Capture the cell that displays the provided text and extract its (X, Y) central coordinate. 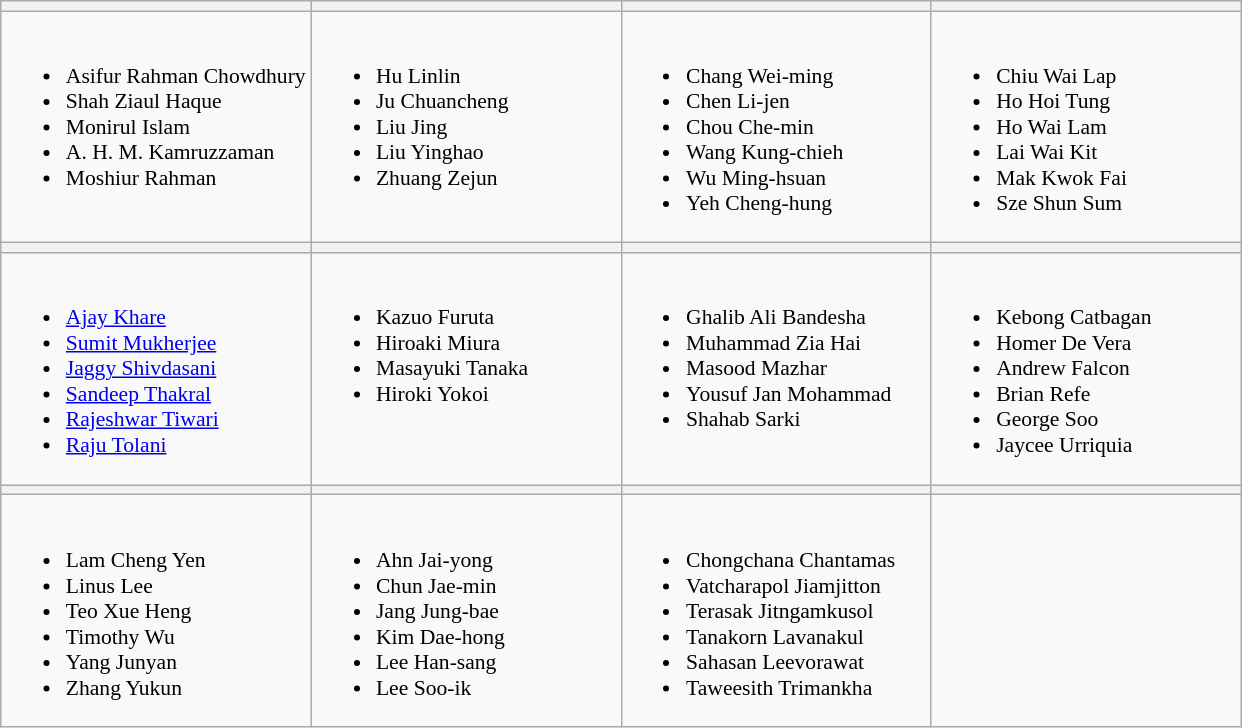
Kebong CatbaganHomer De VeraAndrew FalconBrian RefeGeorge SooJaycee Urriquia (1086, 369)
Ajay KhareSumit MukherjeeJaggy ShivdasaniSandeep ThakralRajeshwar TiwariRaju Tolani (156, 369)
Chang Wei-mingChen Li-jenChou Che-minWang Kung-chiehWu Ming-hsuanYeh Cheng-hung (776, 127)
Chiu Wai LapHo Hoi TungHo Wai LamLai Wai KitMak Kwok FaiSze Shun Sum (1086, 127)
Lam Cheng YenLinus LeeTeo Xue HengTimothy WuYang JunyanZhang Yukun (156, 611)
Hu LinlinJu ChuanchengLiu JingLiu YinghaoZhuang Zejun (466, 127)
Ahn Jai-yongChun Jae-minJang Jung-baeKim Dae-hongLee Han-sangLee Soo-ik (466, 611)
Ghalib Ali BandeshaMuhammad Zia HaiMasood MazharYousuf Jan MohammadShahab Sarki (776, 369)
Kazuo FurutaHiroaki MiuraMasayuki TanakaHiroki Yokoi (466, 369)
Chongchana ChantamasVatcharapol JiamjittonTerasak JitngamkusolTanakorn LavanakulSahasan LeevorawatTaweesith Trimankha (776, 611)
Asifur Rahman ChowdhuryShah Ziaul HaqueMonirul IslamA. H. M. KamruzzamanMoshiur Rahman (156, 127)
